Pinpoint the cell where the given text exists, returning its (x, y) midpoint coordinate. 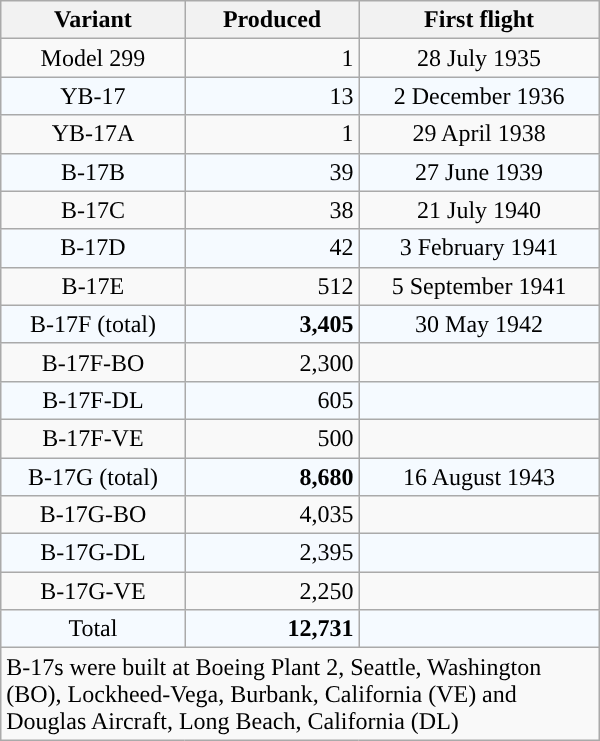
B-17F-DL (93, 400)
B-17C (93, 210)
500 (272, 438)
39 (272, 172)
B-17F (total) (93, 324)
B-17E (93, 286)
B-17F-BO (93, 362)
First flight (479, 20)
3 February 1941 (479, 248)
Variant (93, 20)
42 (272, 248)
28 July 1935 (479, 58)
B-17B (93, 172)
12,731 (272, 629)
29 April 1938 (479, 134)
38 (272, 210)
16 August 1943 (479, 477)
YB-17 (93, 96)
B-17G (total) (93, 477)
B-17G-VE (93, 591)
27 June 1939 (479, 172)
B-17D (93, 248)
Total (93, 629)
B-17G-BO (93, 515)
21 July 1940 (479, 210)
Produced (272, 20)
B-17G-DL (93, 553)
2,300 (272, 362)
512 (272, 286)
605 (272, 400)
8,680 (272, 477)
2,250 (272, 591)
2 December 1936 (479, 96)
2,395 (272, 553)
B-17F-VE (93, 438)
3,405 (272, 324)
30 May 1942 (479, 324)
YB-17A (93, 134)
Model 299 (93, 58)
13 (272, 96)
5 September 1941 (479, 286)
4,035 (272, 515)
